Output the [X, Y] coordinate of the center of the cell containing the given text.  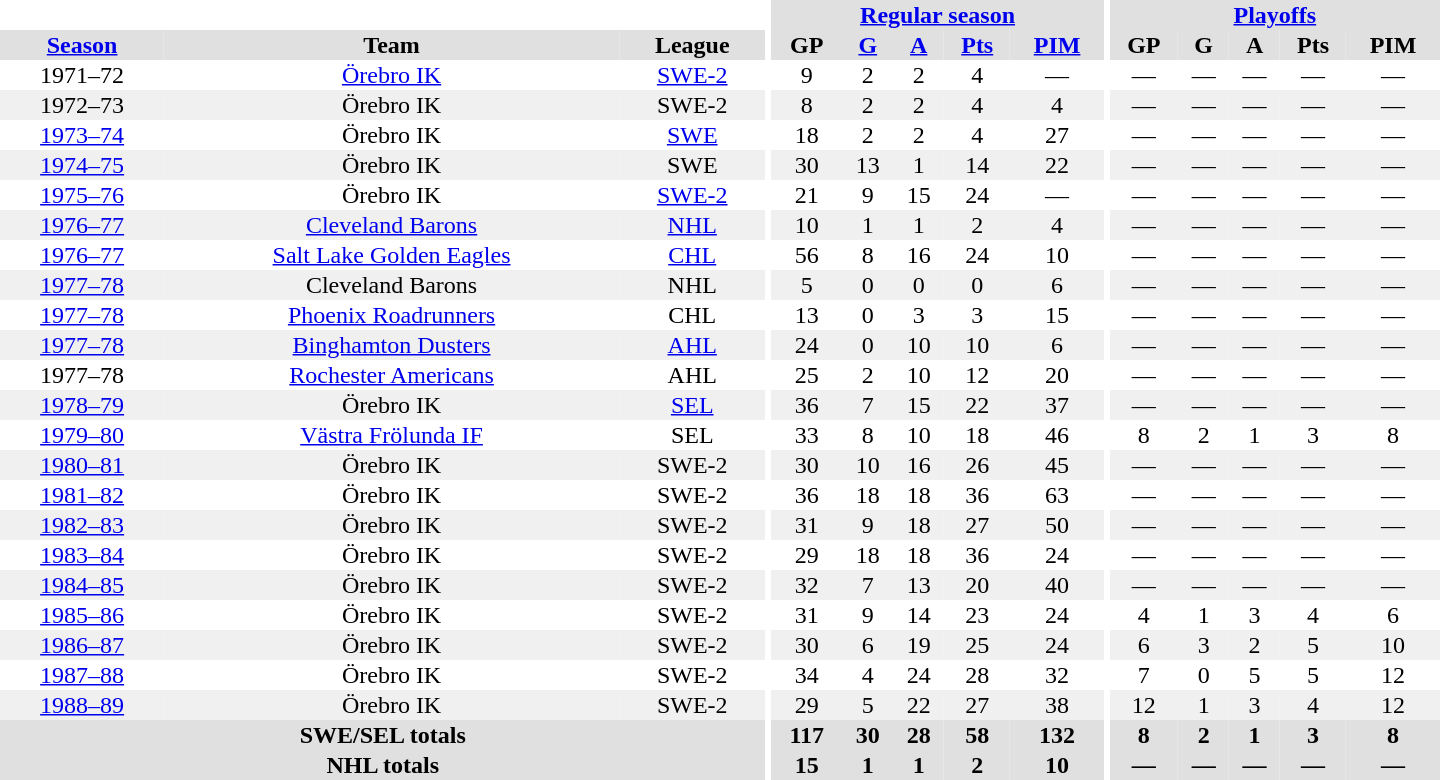
26 [977, 465]
21 [806, 195]
1972–73 [82, 105]
33 [806, 435]
23 [977, 615]
1985–86 [82, 615]
1983–84 [82, 555]
Season [82, 45]
1981–82 [82, 495]
34 [806, 675]
Salt Lake Golden Eagles [392, 255]
Playoffs [1275, 15]
1974–75 [82, 165]
63 [1057, 495]
1984–85 [82, 585]
League [692, 45]
19 [918, 645]
58 [977, 735]
132 [1057, 735]
1988–89 [82, 705]
Rochester Americans [392, 375]
1979–80 [82, 435]
Phoenix Roadrunners [392, 315]
SWE/SEL totals [383, 735]
1982–83 [82, 525]
38 [1057, 705]
1986–87 [82, 645]
46 [1057, 435]
Binghamton Dusters [392, 345]
1971–72 [82, 75]
1973–74 [82, 135]
37 [1057, 405]
45 [1057, 465]
40 [1057, 585]
Västra Frölunda IF [392, 435]
1987–88 [82, 675]
1978–79 [82, 405]
Team [392, 45]
1980–81 [82, 465]
117 [806, 735]
NHL totals [383, 765]
56 [806, 255]
Regular season [938, 15]
50 [1057, 525]
1975–76 [82, 195]
